Return [X, Y] of the center of cell containing provided text 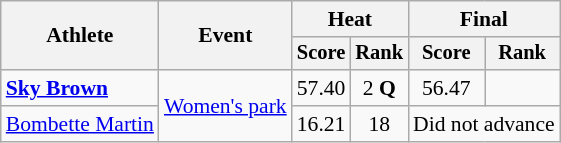
Athlete [80, 36]
18 [379, 124]
Women's park [226, 106]
Did not advance [484, 124]
16.21 [322, 124]
57.40 [322, 88]
Sky Brown [80, 88]
56.47 [446, 88]
Bombette Martin [80, 124]
Final [484, 19]
2 Q [379, 88]
Event [226, 36]
Heat [350, 19]
